Output the [X, Y] coordinate of the center of the cell containing the given text.  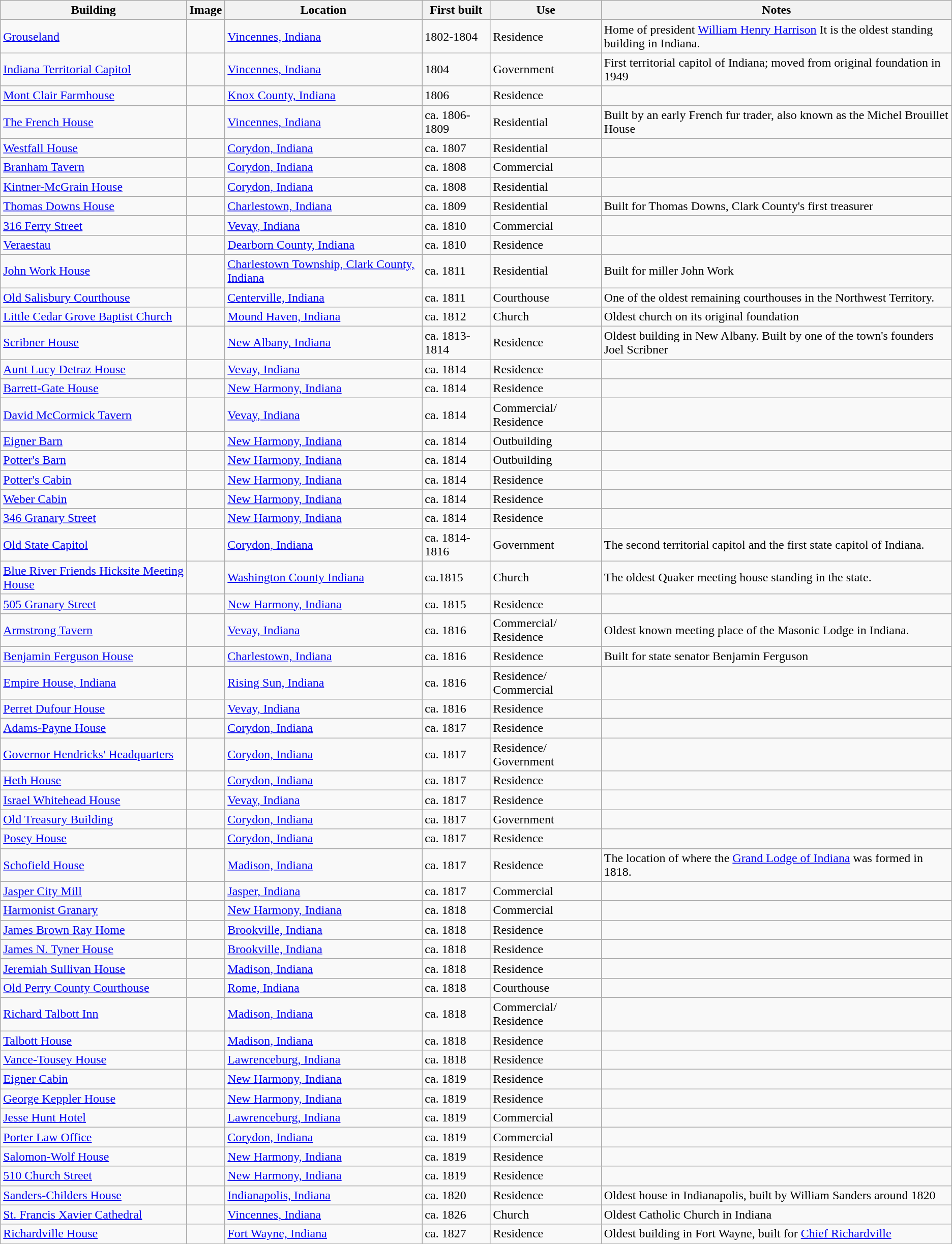
Jasper City Mill [94, 891]
Eigner Cabin [94, 1079]
Built for state senator Benjamin Ferguson [776, 656]
Knox County, Indiana [323, 96]
Oldest church on its original foundation [776, 317]
1804 [456, 69]
Posey House [94, 839]
1806 [456, 96]
ca. 1807 [456, 148]
Old Treasury Building [94, 819]
Building [94, 10]
Porter Law Office [94, 1137]
346 Granary Street [94, 518]
Oldest building in New Albany. Built by one of the town's founders Joel Scribner [776, 343]
ca. 1812 [456, 317]
Perret Dufour House [94, 709]
Branham Tavern [94, 167]
316 Ferry Street [94, 225]
Scribner House [94, 343]
Charlestown Township, Clark County, Indiana [323, 271]
1802-1804 [456, 37]
Rising Sun, Indiana [323, 683]
The oldest Quaker meeting house standing in the state. [776, 578]
Mound Haven, Indiana [323, 317]
Jesse Hunt Hotel [94, 1118]
First built [456, 10]
Eigner Barn [94, 441]
Israel Whitehead House [94, 800]
Old State Capitol [94, 544]
Empire House, Indiana [94, 683]
Blue River Friends Hicksite Meeting House [94, 578]
Adams-Payne House [94, 728]
Rome, Indiana [323, 988]
Old Perry County Courthouse [94, 988]
Residence/ Commercial [546, 683]
New Albany, Indiana [323, 343]
Oldest building in Fort Wayne, built for Chief Richardville [776, 1234]
Armstrong Tavern [94, 630]
Location [323, 10]
John Work House [94, 271]
George Keppler House [94, 1099]
First territorial capitol of Indiana; moved from original foundation in 1949 [776, 69]
ca. 1806-1809 [456, 122]
Dearborn County, Indiana [323, 245]
ca. 1813-1814 [456, 343]
Mont Clair Farmhouse [94, 96]
Fort Wayne, Indiana [323, 1234]
Indianapolis, Indiana [323, 1195]
Aunt Lucy Detraz House [94, 369]
One of the oldest remaining courthouses in the Northwest Territory. [776, 298]
Salomon-Wolf House [94, 1157]
Image [205, 10]
Kintner-McGrain House [94, 187]
ca. 1815 [456, 604]
Potter's Cabin [94, 480]
Veraestau [94, 245]
Jeremiah Sullivan House [94, 968]
Sanders-Childers House [94, 1195]
510 Church Street [94, 1176]
Potter's Barn [94, 460]
Residence/ Government [546, 755]
ca. 1826 [456, 1215]
Barrett-Gate House [94, 389]
Oldest Catholic Church in Indiana [776, 1215]
Jasper, Indiana [323, 891]
Richard Talbott Inn [94, 1014]
Oldest house in Indianapolis, built by William Sanders around 1820 [776, 1195]
ca.1815 [456, 578]
Grouseland [94, 37]
Home of president William Henry Harrison It is the oldest standing building in Indiana. [776, 37]
Oldest known meeting place of the Masonic Lodge in Indiana. [776, 630]
Benjamin Ferguson House [94, 656]
Old Salisbury Courthouse [94, 298]
Notes [776, 10]
ca. 1827 [456, 1234]
Thomas Downs House [94, 206]
Washington County Indiana [323, 578]
St. Francis Xavier Cathedral [94, 1215]
The French House [94, 122]
ca. 1809 [456, 206]
Richardville House [94, 1234]
Built by an early French fur trader, also known as the Michel Brouillet House [776, 122]
The second territorial capitol and the first state capitol of Indiana. [776, 544]
ca. 1820 [456, 1195]
505 Granary Street [94, 604]
Built for Thomas Downs, Clark County's first treasurer [776, 206]
Use [546, 10]
David McCormick Tavern [94, 415]
James N. Tyner House [94, 949]
Governor Hendricks' Headquarters [94, 755]
Heth House [94, 781]
ca. 1814-1816 [456, 544]
Westfall House [94, 148]
The location of where the Grand Lodge of Indiana was formed in 1818. [776, 865]
Talbott House [94, 1040]
Indiana Territorial Capitol [94, 69]
Little Cedar Grove Baptist Church [94, 317]
Vance-Tousey House [94, 1060]
Centerville, Indiana [323, 298]
James Brown Ray Home [94, 930]
Schofield House [94, 865]
Weber Cabin [94, 499]
Built for miller John Work [776, 271]
Harmonist Granary [94, 910]
